From the cell containing the given text, extract its center point as (x, y) coordinate. 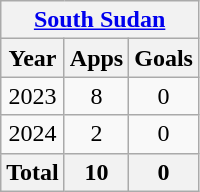
10 (96, 172)
Total (33, 172)
South Sudan (100, 20)
2 (96, 134)
8 (96, 96)
Apps (96, 58)
2023 (33, 96)
2024 (33, 134)
Goals (164, 58)
Year (33, 58)
